Return the [x, y] coordinate for the center point of the cell that contains the specified text.  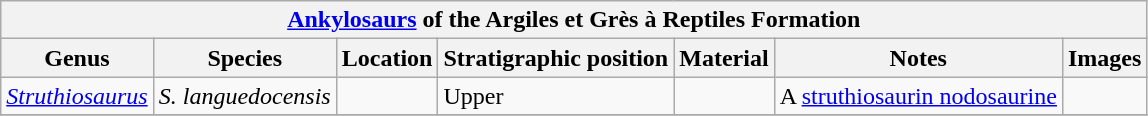
Genus [77, 58]
Notes [918, 58]
Upper [556, 96]
Images [1104, 58]
Ankylosaurs of the Argiles et Grès à Reptiles Formation [574, 20]
A struthiosaurin nodosaurine [918, 96]
Material [724, 58]
Stratigraphic position [556, 58]
Struthiosaurus [77, 96]
S. languedocensis [244, 96]
Species [244, 58]
Location [387, 58]
